Capture the cell that displays the provided text and extract its (x, y) central coordinate. 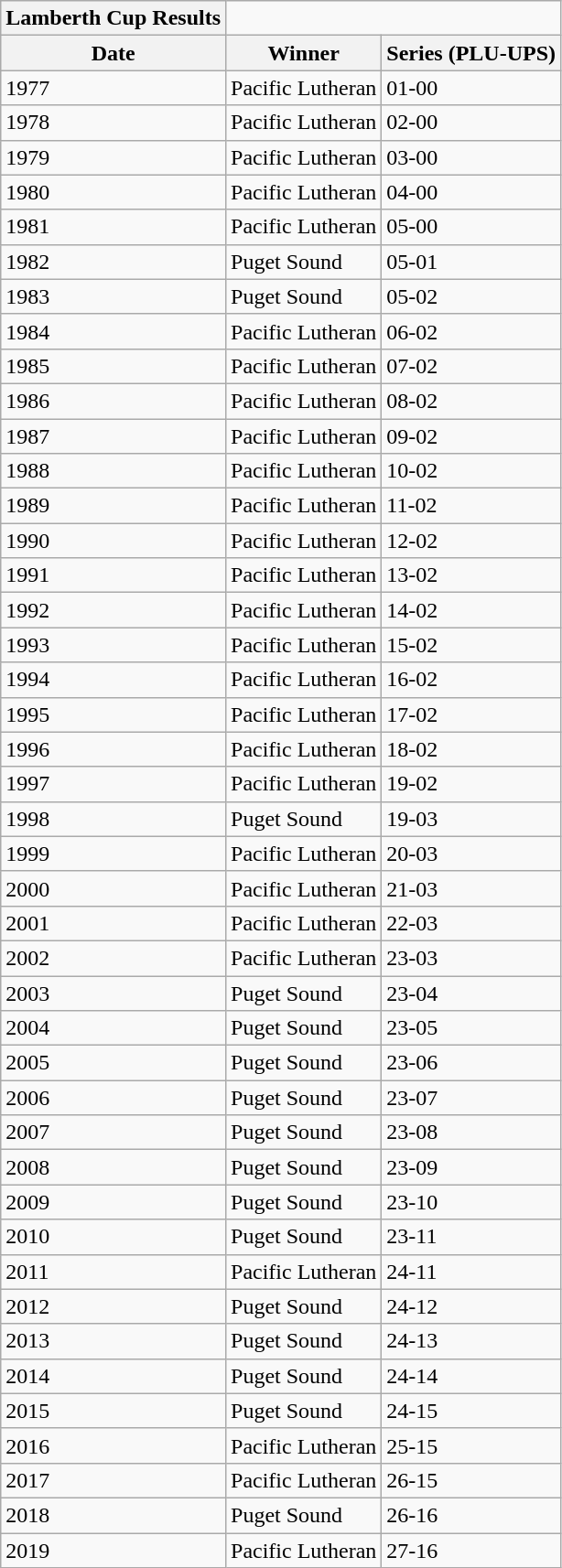
2007 (113, 1133)
03-00 (471, 157)
05-02 (471, 296)
2016 (113, 1445)
24-14 (471, 1376)
2002 (113, 958)
05-01 (471, 262)
2017 (113, 1480)
Date (113, 53)
2003 (113, 993)
26-15 (471, 1480)
19-02 (471, 784)
2012 (113, 1306)
1986 (113, 401)
2015 (113, 1411)
1980 (113, 192)
2009 (113, 1202)
1989 (113, 506)
2005 (113, 1063)
27-16 (471, 1551)
1979 (113, 157)
24-15 (471, 1411)
1984 (113, 331)
2001 (113, 923)
23-10 (471, 1202)
16-02 (471, 680)
23-07 (471, 1098)
Series (PLU-UPS) (471, 53)
2011 (113, 1272)
2004 (113, 1028)
15-02 (471, 645)
Winner (304, 53)
21-03 (471, 888)
1988 (113, 471)
25-15 (471, 1445)
18-02 (471, 749)
20-03 (471, 854)
12-02 (471, 541)
1985 (113, 366)
1983 (113, 296)
2000 (113, 888)
1999 (113, 854)
1998 (113, 819)
09-02 (471, 436)
14-02 (471, 610)
23-08 (471, 1133)
2010 (113, 1237)
1987 (113, 436)
24-13 (471, 1341)
02-00 (471, 123)
1995 (113, 714)
1991 (113, 575)
1990 (113, 541)
2019 (113, 1551)
23-09 (471, 1167)
05-00 (471, 227)
2014 (113, 1376)
Lamberth Cup Results (113, 18)
23-06 (471, 1063)
1994 (113, 680)
01-00 (471, 88)
08-02 (471, 401)
22-03 (471, 923)
13-02 (471, 575)
2013 (113, 1341)
2008 (113, 1167)
1977 (113, 88)
23-05 (471, 1028)
1978 (113, 123)
23-03 (471, 958)
23-11 (471, 1237)
26-16 (471, 1515)
1992 (113, 610)
10-02 (471, 471)
1996 (113, 749)
24-11 (471, 1272)
24-12 (471, 1306)
1981 (113, 227)
07-02 (471, 366)
23-04 (471, 993)
11-02 (471, 506)
19-03 (471, 819)
06-02 (471, 331)
1982 (113, 262)
04-00 (471, 192)
17-02 (471, 714)
2006 (113, 1098)
2018 (113, 1515)
1997 (113, 784)
1993 (113, 645)
